Scan for the cell matching the given text and deliver its [X, Y] coordinate at center. 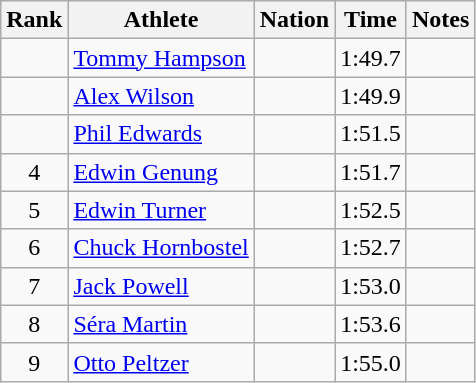
Time [371, 20]
Chuck Hornbostel [161, 248]
5 [34, 210]
Athlete [161, 20]
1:51.7 [371, 172]
Phil Edwards [161, 134]
9 [34, 362]
8 [34, 324]
Notes [440, 20]
1:49.9 [371, 96]
Rank [34, 20]
1:53.0 [371, 286]
Alex Wilson [161, 96]
6 [34, 248]
1:49.7 [371, 58]
Edwin Genung [161, 172]
1:52.5 [371, 210]
Tommy Hampson [161, 58]
7 [34, 286]
4 [34, 172]
1:53.6 [371, 324]
Séra Martin [161, 324]
Edwin Turner [161, 210]
1:55.0 [371, 362]
1:51.5 [371, 134]
Otto Peltzer [161, 362]
1:52.7 [371, 248]
Nation [294, 20]
Jack Powell [161, 286]
